Determine the (X, Y) coordinate at the center of the cell enclosing the given text.  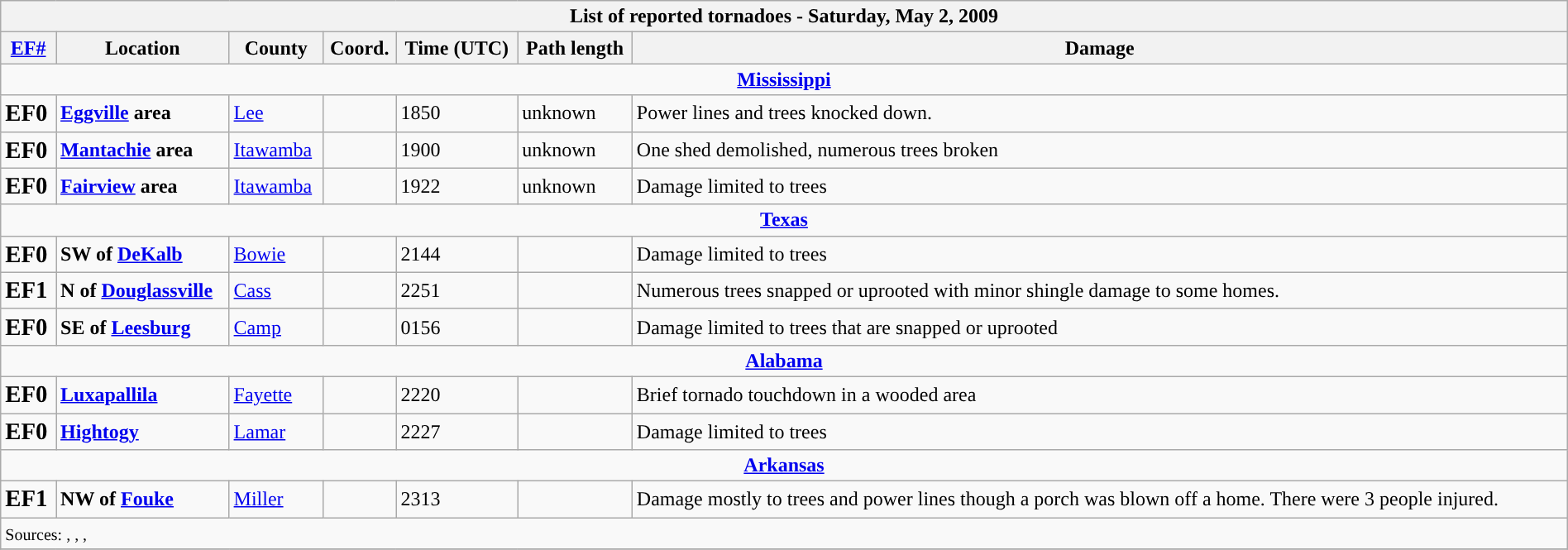
Mississippi (784, 79)
2220 (457, 395)
Sources: , , , (784, 533)
SE of Leesburg (142, 327)
Time (UTC) (457, 48)
Arkansas (784, 466)
2144 (457, 254)
Camp (276, 327)
Damage mostly to trees and power lines though a porch was blown off a home. There were 3 people injured. (1100, 500)
1850 (457, 113)
1900 (457, 150)
2227 (457, 432)
Lee (276, 113)
Texas (784, 220)
Alabama (784, 361)
Damage limited to trees that are snapped or uprooted (1100, 327)
Miller (276, 500)
Path length (576, 48)
EF# (28, 48)
One shed demolished, numerous trees broken (1100, 150)
Damage (1100, 48)
Bowie (276, 254)
Eggville area (142, 113)
SW of DeKalb (142, 254)
Lamar (276, 432)
Power lines and trees knocked down. (1100, 113)
N of Douglassville (142, 290)
Mantachie area (142, 150)
0156 (457, 327)
Coord. (360, 48)
Numerous trees snapped or uprooted with minor shingle damage to some homes. (1100, 290)
Cass (276, 290)
2313 (457, 500)
Hightogy (142, 432)
Brief tornado touchdown in a wooded area (1100, 395)
1922 (457, 186)
2251 (457, 290)
Fairview area (142, 186)
List of reported tornadoes - Saturday, May 2, 2009 (784, 17)
NW of Fouke (142, 500)
Fayette (276, 395)
Location (142, 48)
County (276, 48)
Luxapallila (142, 395)
